Provide the [x, y] coordinate of the cell's center where the given text is located.  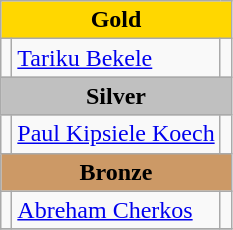
Bronze [116, 172]
Gold [116, 20]
Silver [116, 96]
Tariku Bekele [116, 58]
Paul Kipsiele Koech [116, 134]
Abreham Cherkos [116, 210]
